Find where the given text appears and provide that cell's center as (x, y) coordinate. 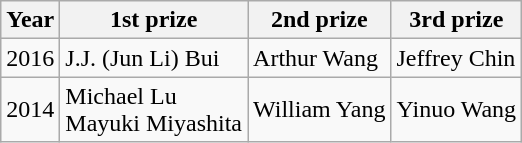
2016 (30, 58)
Michael Lu Mayuki Miyashita (154, 110)
Arthur Wang (320, 58)
2014 (30, 110)
1st prize (154, 20)
Jeffrey Chin (456, 58)
J.J. (Jun Li) Bui (154, 58)
2nd prize (320, 20)
3rd prize (456, 20)
Year (30, 20)
Yinuo Wang (456, 110)
William Yang (320, 110)
